Locate the cell with the specified text and output its [x, y] center coordinate. 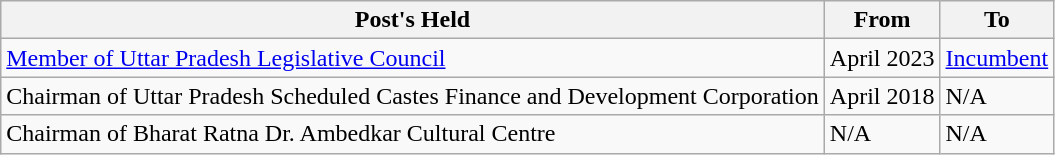
Chairman of Uttar Pradesh Scheduled Castes Finance and Development Corporation [413, 96]
April 2023 [882, 58]
From [882, 20]
To [997, 20]
April 2018 [882, 96]
Incumbent [997, 58]
Member of Uttar Pradesh Legislative Council [413, 58]
Post's Held [413, 20]
Chairman of Bharat Ratna Dr. Ambedkar Cultural Centre [413, 134]
